Extract the (X, Y) coordinate from the center of the cell holding the provided text.  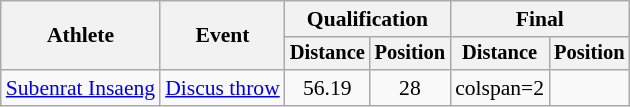
Event (222, 36)
56.19 (328, 88)
Final (540, 19)
Discus throw (222, 88)
Subenrat Insaeng (80, 88)
colspan=2 (500, 88)
Athlete (80, 36)
28 (410, 88)
Qualification (368, 19)
